For the text-containing cell, return its midpoint in (X, Y) coordinate format. 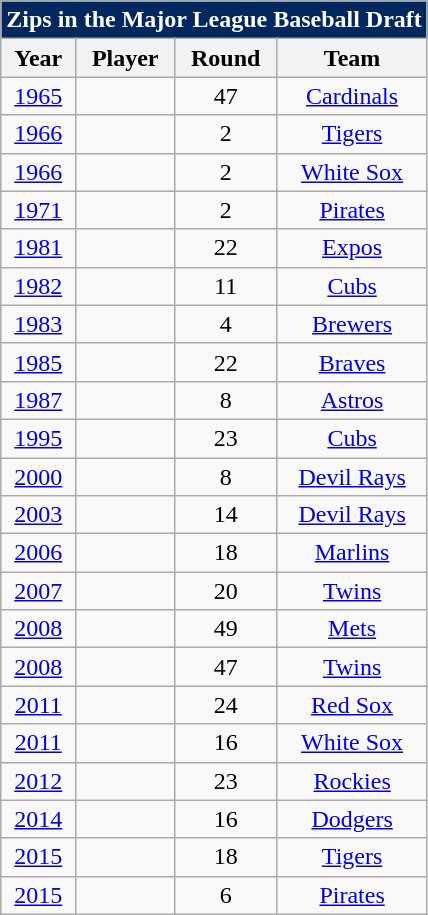
24 (226, 705)
1971 (38, 210)
Rockies (352, 781)
2003 (38, 515)
49 (226, 629)
Expos (352, 248)
Astros (352, 400)
1983 (38, 324)
1985 (38, 362)
11 (226, 286)
Team (352, 58)
Cardinals (352, 96)
6 (226, 895)
Round (226, 58)
Marlins (352, 553)
2012 (38, 781)
2014 (38, 819)
14 (226, 515)
4 (226, 324)
Dodgers (352, 819)
1965 (38, 96)
Zips in the Major League Baseball Draft (214, 20)
Braves (352, 362)
2007 (38, 591)
1995 (38, 438)
2006 (38, 553)
Mets (352, 629)
Brewers (352, 324)
Year (38, 58)
1982 (38, 286)
1987 (38, 400)
20 (226, 591)
1981 (38, 248)
Player (126, 58)
Red Sox (352, 705)
2000 (38, 477)
